Provide the [x, y] coordinate of the cell's center where the given text is located.  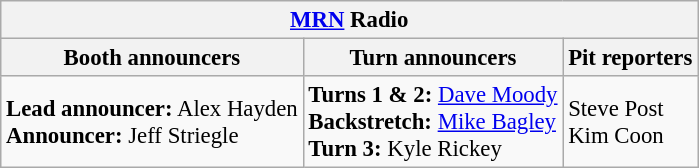
Steve PostKim Coon [630, 122]
Pit reporters [630, 58]
Booth announcers [152, 58]
Lead announcer: Alex HaydenAnnouncer: Jeff Striegle [152, 122]
Turn announcers [433, 58]
MRN Radio [350, 20]
Turns 1 & 2: Dave MoodyBackstretch: Mike BagleyTurn 3: Kyle Rickey [433, 122]
